Return (X, Y) of the center of cell containing provided text 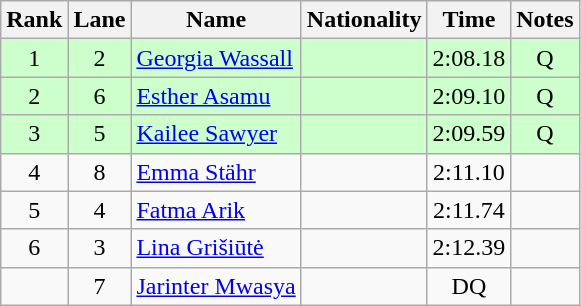
Fatma Arik (216, 210)
2:11.10 (469, 172)
Name (216, 20)
2:09.10 (469, 96)
Nationality (364, 20)
Jarinter Mwasya (216, 286)
2:12.39 (469, 248)
7 (100, 286)
2:09.59 (469, 134)
Emma Stähr (216, 172)
2:11.74 (469, 210)
Rank (34, 20)
2:08.18 (469, 58)
DQ (469, 286)
Esther Asamu (216, 96)
1 (34, 58)
Kailee Sawyer (216, 134)
Notes (545, 20)
8 (100, 172)
Time (469, 20)
Lina Grišiūtė (216, 248)
Lane (100, 20)
Georgia Wassall (216, 58)
